Output the [x, y] coordinate of the center of the cell containing the given text.  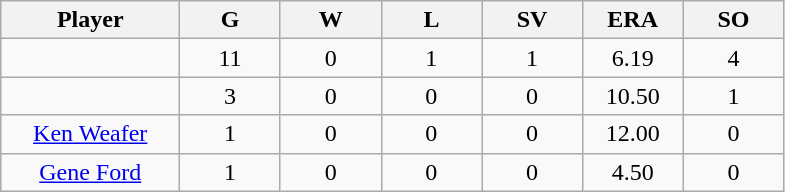
Ken Weafer [90, 134]
6.19 [632, 58]
SV [532, 20]
4.50 [632, 172]
W [330, 20]
Gene Ford [90, 172]
12.00 [632, 134]
11 [230, 58]
3 [230, 96]
L [432, 20]
G [230, 20]
10.50 [632, 96]
SO [734, 20]
Player [90, 20]
ERA [632, 20]
4 [734, 58]
